Return the [X, Y] coordinate for the center point of the cell that contains the specified text.  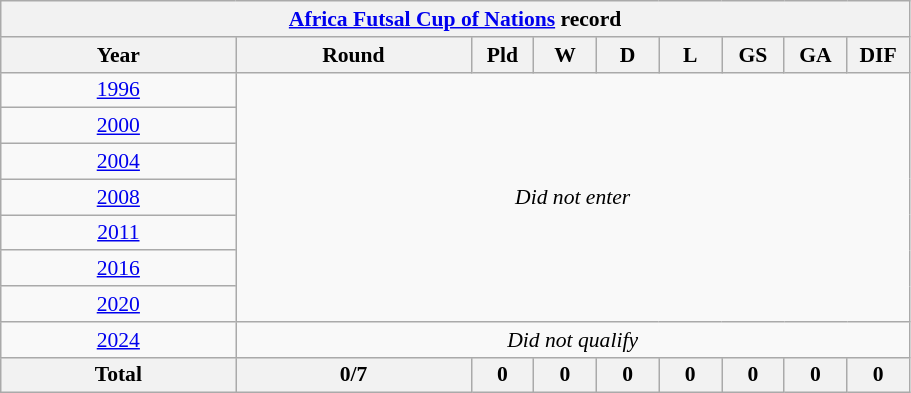
Round [354, 55]
Did not qualify [573, 340]
GS [754, 55]
Year [118, 55]
W [566, 55]
GA [816, 55]
2011 [118, 233]
1996 [118, 90]
Africa Futsal Cup of Nations record [456, 19]
Did not enter [573, 196]
2024 [118, 340]
2004 [118, 162]
2008 [118, 197]
DIF [878, 55]
2020 [118, 304]
0/7 [354, 375]
Total [118, 375]
2000 [118, 126]
Pld [502, 55]
L [690, 55]
2016 [118, 269]
D [628, 55]
